Locate the cell with the specified text and output its (X, Y) center coordinate. 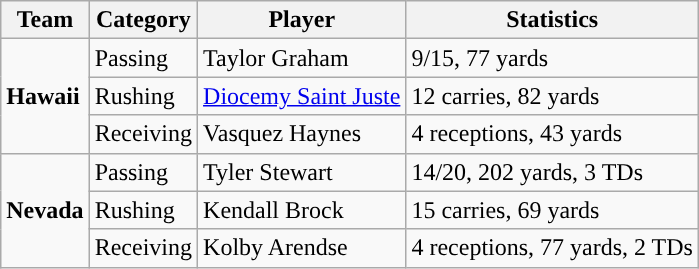
Nevada (45, 210)
12 carries, 82 yards (552, 96)
Tyler Stewart (302, 172)
Kolby Arendse (302, 248)
Vasquez Haynes (302, 134)
Team (45, 20)
Statistics (552, 20)
4 receptions, 43 yards (552, 134)
Player (302, 20)
Diocemy Saint Juste (302, 96)
15 carries, 69 yards (552, 210)
14/20, 202 yards, 3 TDs (552, 172)
Category (143, 20)
Kendall Brock (302, 210)
Taylor Graham (302, 58)
Hawaii (45, 96)
4 receptions, 77 yards, 2 TDs (552, 248)
9/15, 77 yards (552, 58)
